Capture the cell that displays the provided text and extract its (x, y) central coordinate. 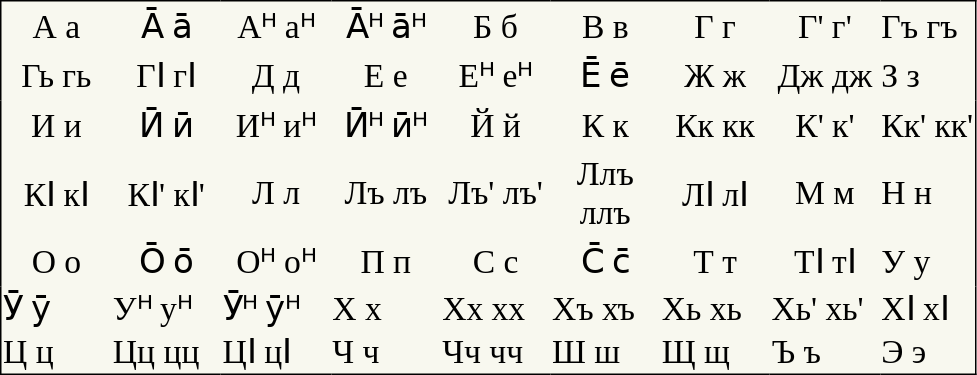
ХӀ хӀ (928, 308)
Ӣᵸ ӣᵸ (386, 125)
Д д (276, 76)
О̄ о̄ (166, 262)
Ӯ ӯ (56, 308)
ГӀ гӀ (166, 76)
У у (928, 262)
Чч чч (496, 352)
А̄ᵸ а̄ᵸ (386, 26)
Дж дж (825, 76)
Цц цц (166, 352)
И и (56, 125)
О о (56, 262)
КӀ' кӀ' (166, 194)
Б б (496, 26)
Лъ лъ (386, 194)
Ж ж (715, 76)
Аᵸ аᵸ (276, 26)
Гь гь (56, 76)
Хх хх (496, 308)
Щ щ (715, 352)
К к (605, 125)
Оᵸ оᵸ (276, 262)
ТӀ тӀ (825, 262)
К' к' (825, 125)
ЛӀ лӀ (715, 194)
Лъ' лъ' (496, 194)
Еᵸ еᵸ (496, 76)
Г' г' (825, 26)
Хь хь (715, 308)
М м (825, 194)
Й й (496, 125)
Хъ хъ (605, 308)
Л л (276, 194)
Г г (715, 26)
Хь' хь' (825, 308)
Ъ ъ (825, 352)
С с (496, 262)
А̄ а̄ (166, 26)
Э э (928, 352)
Кк кк (715, 125)
Ш ш (605, 352)
В в (605, 26)
Е̄ е̄ (605, 76)
Ӯᵸ ӯᵸ (276, 308)
ЦӀ цӀ (276, 352)
Н н (928, 194)
Уᵸ уᵸ (166, 308)
Гъ гъ (928, 26)
Ч ч (386, 352)
Кк' кк' (928, 125)
КӀ кӀ (56, 194)
Ллъ ллъ (605, 194)
З з (928, 76)
Т т (715, 262)
C̄ c̄ (605, 262)
Х х (386, 308)
П п (386, 262)
А а (56, 26)
Ц ц (56, 352)
Ӣ ӣ (166, 125)
Е е (386, 76)
Иᵸ иᵸ (276, 125)
